Capture the cell that displays the provided text and extract its [X, Y] central coordinate. 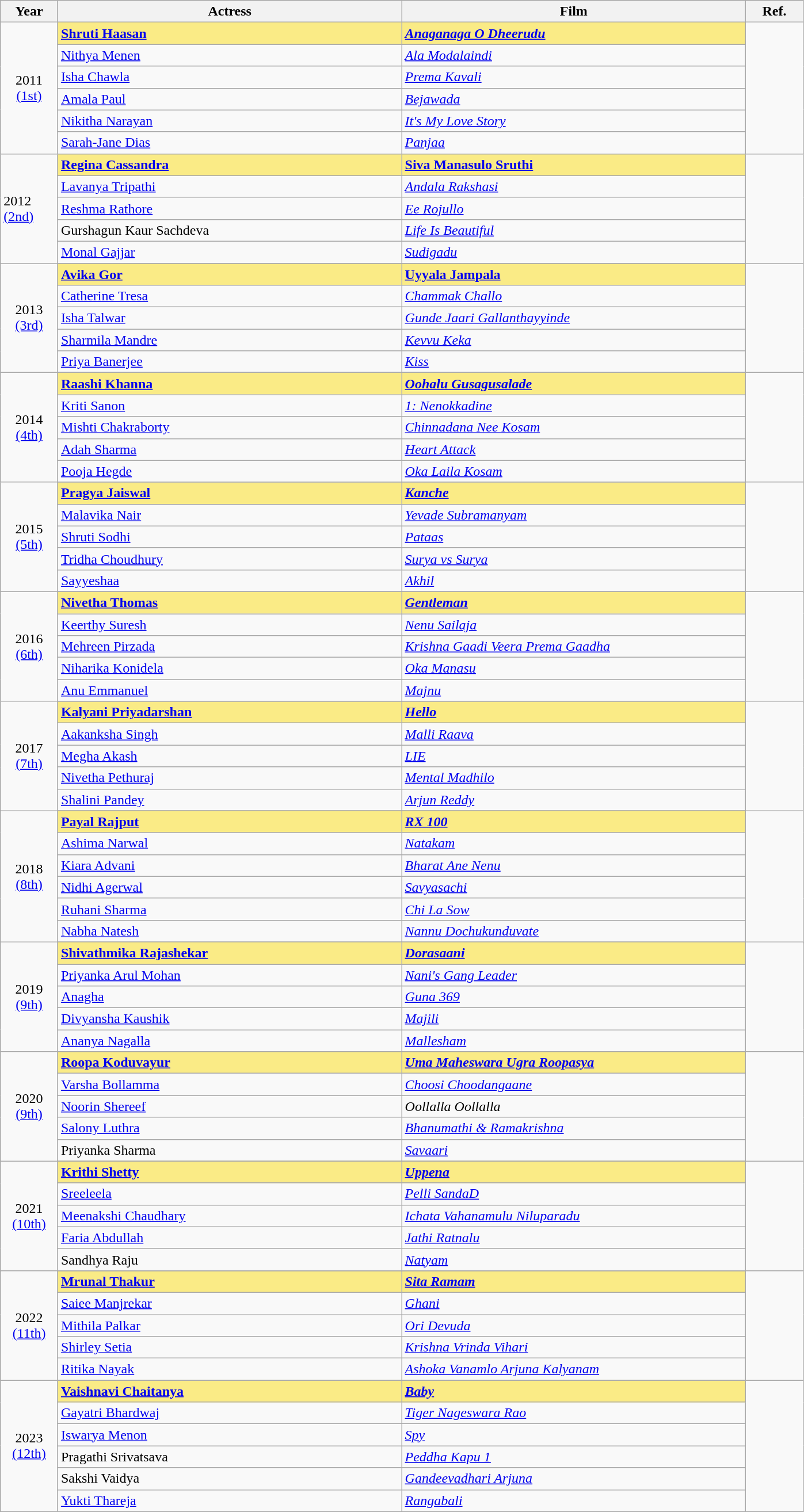
Panjaa [574, 143]
Megha Akash [230, 756]
Heart Attack [574, 449]
1: Nenokkadine [574, 406]
Noorin Shereef [230, 1106]
Isha Talwar [230, 318]
Salony Luthra [230, 1128]
Sita Ramam [574, 1281]
Krishna Gaadi Veera Prema Gaadha [574, 647]
Nenu Sailaja [574, 624]
Yukti Thareja [230, 1500]
Oka Manasu [574, 669]
Uppena [574, 1172]
Nivetha Pethuraj [230, 778]
Kalyani Priyadarshan [230, 712]
Ruhani Sharma [230, 909]
Oohalu Gusagusalade [574, 384]
Pooja Hegde [230, 471]
Iswarya Menon [230, 1435]
Akhil [574, 581]
Raashi Khanna [230, 384]
Monal Gajjar [230, 252]
Sarah-Jane Dias [230, 143]
Anaganaga O Dheerudu [574, 33]
Mrunal Thakur [230, 1281]
Nidhi Agerwal [230, 887]
Vaishnavi Chaitanya [230, 1391]
Uyyala Jampala [574, 274]
2017(7th) [29, 756]
Tiger Nageswara Rao [574, 1413]
Sudigadu [574, 252]
Shirley Setia [230, 1347]
Sreeleela [230, 1194]
Gandeevadhari Arjuna [574, 1479]
2014(4th) [29, 427]
Sayyeshaa [230, 581]
Siva Manasulo Sruthi [574, 165]
2016(6th) [29, 646]
Savaari [574, 1150]
Nannu Dochukunduvate [574, 931]
Roopa Koduvayur [230, 1063]
Mallesham [574, 1041]
Natakam [574, 843]
2019(9th) [29, 996]
Guna 369 [574, 997]
Oka Laila Kosam [574, 471]
Hello [574, 712]
Actress [230, 12]
Niharika Konidela [230, 669]
Kevvu Keka [574, 340]
Peddha Kapu 1 [574, 1457]
Year [29, 12]
Yevade Subramanyam [574, 515]
Kriti Sanon [230, 406]
Gurshagun Kaur Sachdeva [230, 230]
Film [574, 12]
Payal Rajput [230, 822]
Majili [574, 1019]
Priyanka Sharma [230, 1150]
2012(2nd) [29, 208]
Uma Maheswara Ugra Roopasya [574, 1063]
Anu Emmanuel [230, 690]
Life Is Beautiful [574, 230]
Aakanksha Singh [230, 734]
Reshma Rathore [230, 208]
Gentleman [574, 602]
Nani's Gang Leader [574, 975]
Sakshi Vaidya [230, 1479]
2021(10th) [29, 1216]
Chinnadana Nee Kosam [574, 427]
Bhanumathi & Ramakrishna [574, 1128]
Surya vs Surya [574, 559]
Ashoka Vanamlo Arjuna Kalyanam [574, 1369]
Ref. [775, 12]
Malli Raava [574, 734]
Nivetha Thomas [230, 602]
Arjun Reddy [574, 800]
Ori Devuda [574, 1325]
Avika Gor [230, 274]
Nithya Menen [230, 55]
Ala Modalaindi [574, 55]
Keerthy Suresh [230, 624]
Shivathmika Rajashekar [230, 953]
Malavika Nair [230, 515]
2011(1st) [29, 88]
Nikitha Narayan [230, 121]
Adah Sharma [230, 449]
Kiara Advani [230, 865]
Ghani [574, 1303]
2015(5th) [29, 537]
Priyanka Arul Mohan [230, 975]
Choosi Choodangaane [574, 1085]
Pataas [574, 537]
2013(3rd) [29, 318]
RX 100 [574, 822]
Lavanya Tripathi [230, 186]
Ritika Nayak [230, 1369]
Bejawada [574, 99]
Saiee Manjrekar [230, 1303]
Isha Chawla [230, 77]
Divyansha Kaushik [230, 1019]
Spy [574, 1435]
Shalini Pandey [230, 800]
It's My Love Story [574, 121]
Chammak Challo [574, 296]
Pragya Jaiswal [230, 493]
Oollalla Oollalla [574, 1106]
2018(8th) [29, 876]
2020(9th) [29, 1106]
Rangabali [574, 1500]
Jathi Ratnalu [574, 1238]
2022(11th) [29, 1325]
Varsha Bollamma [230, 1085]
Gayatri Bhardwaj [230, 1413]
Savyasachi [574, 887]
Nabha Natesh [230, 931]
Ichata Vahanamulu Niluparadu [574, 1216]
Tridha Choudhury [230, 559]
Dorasaani [574, 953]
Regina Cassandra [230, 165]
Ee Rojullo [574, 208]
Sandhya Raju [230, 1259]
Majnu [574, 690]
Mishti Chakraborty [230, 427]
Andala Rakshasi [574, 186]
Pelli SandaD [574, 1194]
Chi La Sow [574, 909]
Mithila Palkar [230, 1325]
Meenakshi Chaudhary [230, 1216]
Faria Abdullah [230, 1238]
Baby [574, 1391]
Prema Kavali [574, 77]
Bharat Ane Nenu [574, 865]
2023(12th) [29, 1446]
LIE [574, 756]
Amala Paul [230, 99]
Mehreen Pirzada [230, 647]
Priya Banerjee [230, 362]
Pragathi Srivatsava [230, 1457]
Shruti Sodhi [230, 537]
Sharmila Mandre [230, 340]
Ananya Nagalla [230, 1041]
Catherine Tresa [230, 296]
Kiss [574, 362]
Krishna Vrinda Vihari [574, 1347]
Mental Madhilo [574, 778]
Gunde Jaari Gallanthayyinde [574, 318]
Anagha [230, 997]
Natyam [574, 1259]
Kanche [574, 493]
Shruti Haasan [230, 33]
Krithi Shetty [230, 1172]
Ashima Narwal [230, 843]
